Search for the cell housing the specified text and yield its (X, Y) center coordinate. 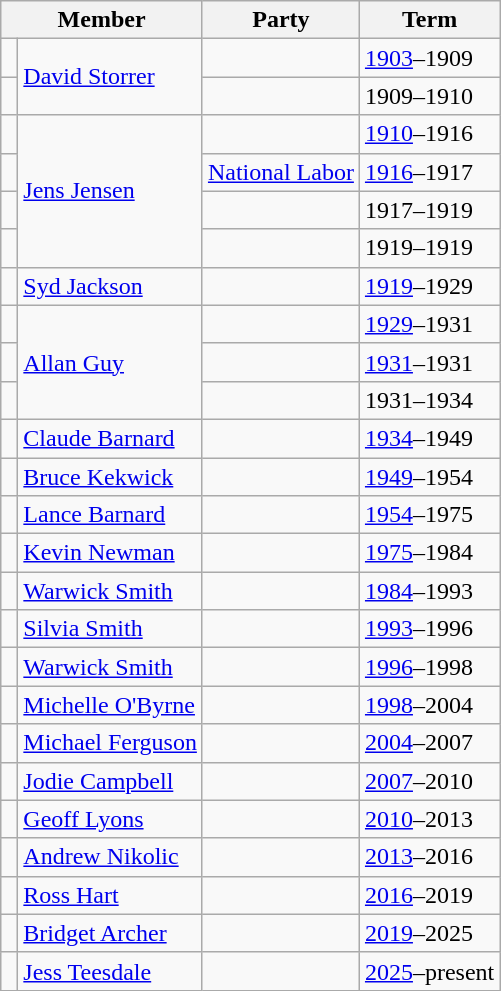
2019–2025 (429, 933)
Syd Jackson (110, 286)
Jess Teesdale (110, 971)
1931–1931 (429, 362)
1916–1917 (429, 172)
1954–1975 (429, 515)
Ross Hart (110, 895)
Bruce Kekwick (110, 477)
2004–2007 (429, 743)
1998–2004 (429, 705)
Party (280, 20)
Term (429, 20)
1949–1954 (429, 477)
1910–1916 (429, 134)
1975–1984 (429, 553)
1917–1919 (429, 210)
David Storrer (110, 77)
1903–1909 (429, 58)
2013–2016 (429, 857)
Jens Jensen (110, 191)
2025–present (429, 971)
Silvia Smith (110, 629)
1919–1929 (429, 286)
Kevin Newman (110, 553)
Geoff Lyons (110, 819)
1919–1919 (429, 248)
2016–2019 (429, 895)
1909–1910 (429, 96)
2007–2010 (429, 781)
Lance Barnard (110, 515)
Member (102, 20)
1931–1934 (429, 400)
1984–1993 (429, 591)
Michael Ferguson (110, 743)
Jodie Campbell (110, 781)
Claude Barnard (110, 438)
1929–1931 (429, 324)
Allan Guy (110, 362)
Andrew Nikolic (110, 857)
1934–1949 (429, 438)
2010–2013 (429, 819)
National Labor (280, 172)
Bridget Archer (110, 933)
1996–1998 (429, 667)
1993–1996 (429, 629)
Michelle O'Byrne (110, 705)
